Scan for the cell matching the given text and deliver its (X, Y) coordinate at center. 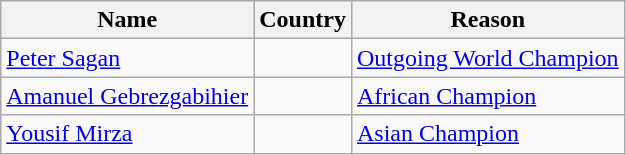
African Champion (488, 96)
Yousif Mirza (128, 134)
Country (303, 20)
Amanuel Gebrezgabihier (128, 96)
Name (128, 20)
Outgoing World Champion (488, 58)
Asian Champion (488, 134)
Peter Sagan (128, 58)
Reason (488, 20)
